Capture the cell that displays the provided text and extract its [X, Y] central coordinate. 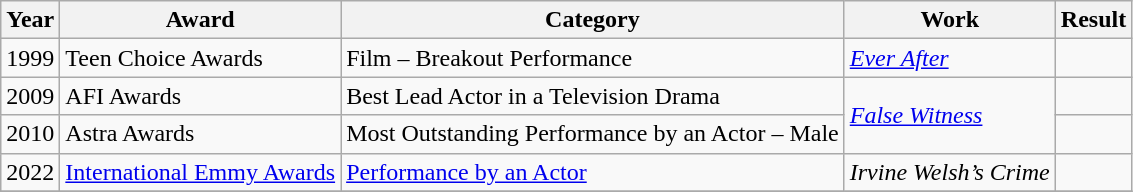
Category [593, 20]
Work [950, 20]
Irvine Welsh’s Crime [950, 172]
False Witness [950, 115]
Best Lead Actor in a Television Drama [593, 96]
2010 [30, 134]
Ever After [950, 58]
AFI Awards [200, 96]
2009 [30, 96]
Teen Choice Awards [200, 58]
2022 [30, 172]
Most Outstanding Performance by an Actor – Male [593, 134]
Film – Breakout Performance [593, 58]
Performance by an Actor [593, 172]
Astra Awards [200, 134]
Award [200, 20]
1999 [30, 58]
International Emmy Awards [200, 172]
Result [1093, 20]
Year [30, 20]
